Provide the [x, y] coordinate of the cell's center where the given text is located.  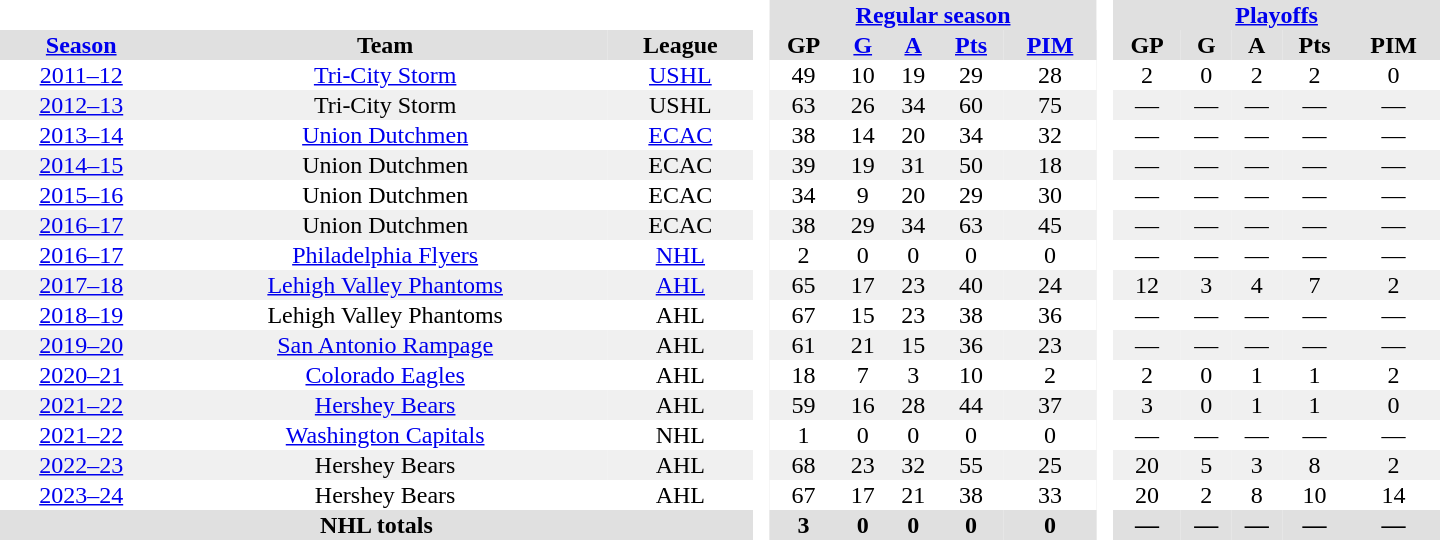
2014–15 [81, 165]
Playoffs [1276, 15]
26 [863, 105]
9 [863, 195]
2022–23 [81, 465]
55 [970, 465]
31 [913, 165]
61 [804, 345]
2023–24 [81, 495]
37 [1050, 405]
Washington Capitals [384, 435]
50 [970, 165]
5 [1206, 465]
Philadelphia Flyers [384, 255]
59 [804, 405]
75 [1050, 105]
60 [970, 105]
33 [1050, 495]
Team [384, 45]
68 [804, 465]
12 [1147, 285]
4 [1256, 285]
Colorado Eagles [384, 375]
45 [1050, 225]
44 [970, 405]
25 [1050, 465]
2015–16 [81, 195]
2011–12 [81, 75]
39 [804, 165]
Season [81, 45]
NHL totals [376, 525]
65 [804, 285]
2012–13 [81, 105]
24 [1050, 285]
49 [804, 75]
2020–21 [81, 375]
30 [1050, 195]
San Antonio Rampage [384, 345]
16 [863, 405]
2013–14 [81, 135]
Regular season [934, 15]
40 [970, 285]
2018–19 [81, 315]
2019–20 [81, 345]
League [680, 45]
2017–18 [81, 285]
